Identify which cell holds the provided text, then report its (x, y) central coordinate. 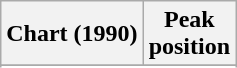
Peak position (189, 34)
Chart (1990) (72, 34)
